Capture the cell that displays the provided text and extract its (x, y) central coordinate. 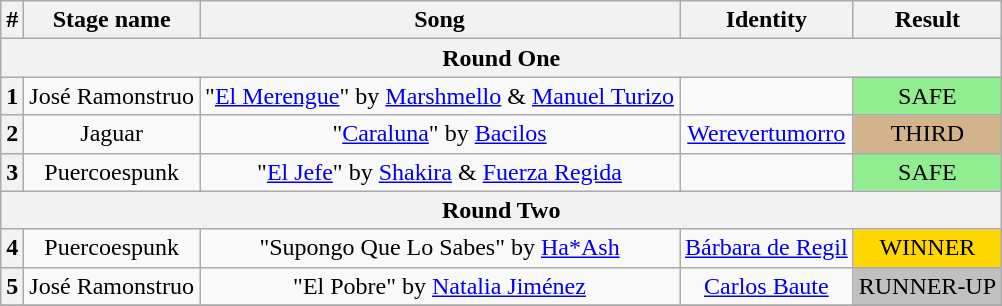
Carlos Baute (767, 286)
Bárbara de Regil (767, 248)
4 (12, 248)
3 (12, 172)
2 (12, 134)
"El Pobre" by Natalia Jiménez (440, 286)
Round One (502, 58)
Identity (767, 20)
"El Merengue" by Marshmello & Manuel Turizo (440, 96)
Song (440, 20)
Round Two (502, 210)
RUNNER-UP (927, 286)
Result (927, 20)
# (12, 20)
WINNER (927, 248)
Stage name (112, 20)
Jaguar (112, 134)
"Supongo Que Lo Sabes" by Ha*Ash (440, 248)
5 (12, 286)
"El Jefe" by Shakira & Fuerza Regida (440, 172)
THIRD (927, 134)
"Caraluna" by Bacilos (440, 134)
Werevertumorro (767, 134)
1 (12, 96)
